Output the [X, Y] coordinate of the center of the cell containing the given text.  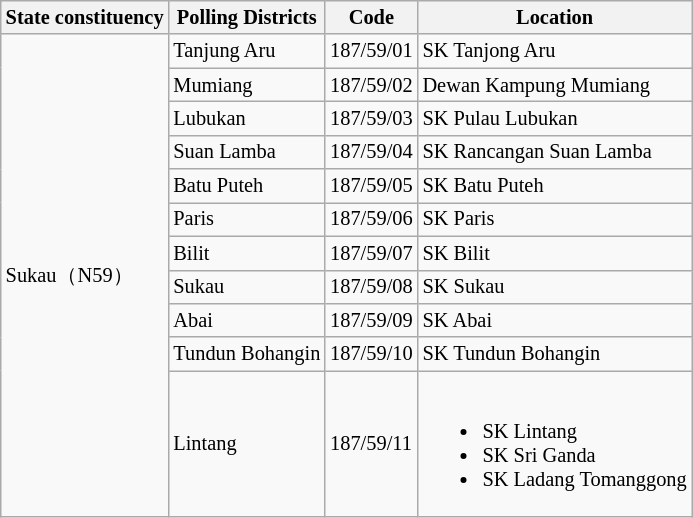
Suan Lamba [246, 152]
Tanjung Aru [246, 51]
187/59/03 [371, 118]
Batu Puteh [246, 186]
Paris [246, 219]
187/59/02 [371, 85]
Mumiang [246, 85]
Abai [246, 320]
SK Paris [555, 219]
SK Abai [555, 320]
SK Bilit [555, 253]
187/59/01 [371, 51]
SK Tanjong Aru [555, 51]
SK Sukau [555, 287]
187/59/10 [371, 354]
Sukau [246, 287]
Location [555, 17]
Lintang [246, 444]
SK Rancangan Suan Lamba [555, 152]
187/59/06 [371, 219]
187/59/05 [371, 186]
SK LintangSK Sri GandaSK Ladang Tomanggong [555, 444]
Lubukan [246, 118]
187/59/09 [371, 320]
Tundun Bohangin [246, 354]
187/59/07 [371, 253]
SK Tundun Bohangin [555, 354]
SK Batu Puteh [555, 186]
State constituency [85, 17]
187/59/08 [371, 287]
187/59/04 [371, 152]
Code [371, 17]
187/59/11 [371, 444]
Polling Districts [246, 17]
Dewan Kampung Mumiang [555, 85]
Bilit [246, 253]
Sukau（N59） [85, 276]
SK Pulau Lubukan [555, 118]
